Search for the cell housing the specified text and yield its (X, Y) center coordinate. 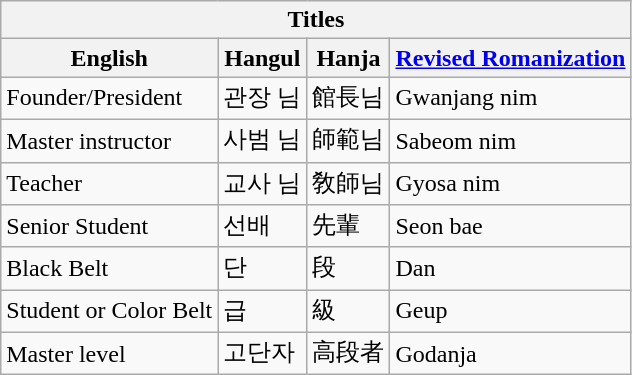
Titles (316, 20)
교사 님 (262, 184)
敎師님 (348, 184)
Dan (510, 268)
Revised Romanization (510, 58)
고단자 (262, 354)
선배 (262, 226)
Gyosa nim (510, 184)
師範님 (348, 140)
Gwanjang nim (510, 98)
Teacher (110, 184)
Black Belt (110, 268)
Seon bae (510, 226)
Senior Student (110, 226)
先輩 (348, 226)
級 (348, 312)
段 (348, 268)
사범 님 (262, 140)
단 (262, 268)
Godanja (510, 354)
English (110, 58)
관장 님 (262, 98)
高段者 (348, 354)
Hangul (262, 58)
급 (262, 312)
Geup (510, 312)
Founder/President (110, 98)
Student or Color Belt (110, 312)
Sabeom nim (510, 140)
Master level (110, 354)
Hanja (348, 58)
館長님 (348, 98)
Master instructor (110, 140)
